For the text-containing cell, return its midpoint in (x, y) coordinate format. 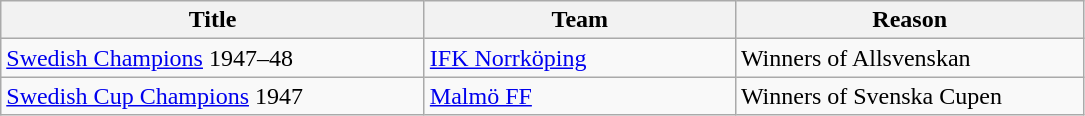
Title (213, 20)
Swedish Champions 1947–48 (213, 58)
Reason (910, 20)
Winners of Allsvenskan (910, 58)
Team (580, 20)
Winners of Svenska Cupen (910, 96)
Malmö FF (580, 96)
Swedish Cup Champions 1947 (213, 96)
IFK Norrköping (580, 58)
